Detect which cell encompasses the target text, then output its (x, y) center coordinate. 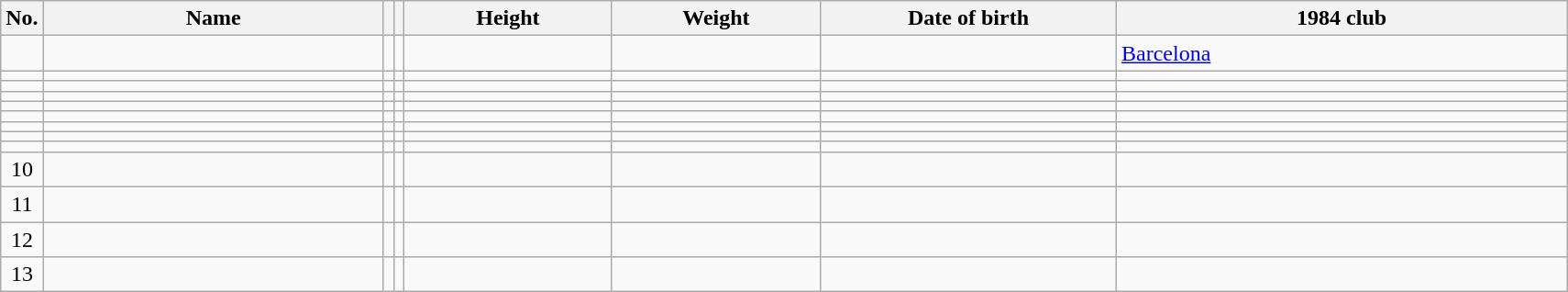
13 (22, 275)
No. (22, 18)
Barcelona (1342, 53)
Date of birth (968, 18)
1984 club (1342, 18)
Weight (715, 18)
10 (22, 169)
Height (508, 18)
Name (213, 18)
11 (22, 204)
12 (22, 240)
